Identify which cell holds the provided text, then report its [x, y] central coordinate. 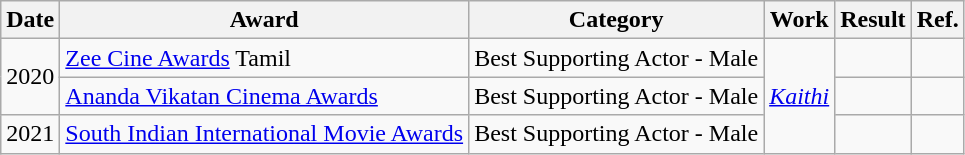
Ananda Vikatan Cinema Awards [264, 96]
Category [616, 20]
Award [264, 20]
Work [800, 20]
2021 [30, 134]
2020 [30, 77]
Zee Cine Awards Tamil [264, 58]
Ref. [938, 20]
Result [873, 20]
Date [30, 20]
Kaithi [800, 96]
South Indian International Movie Awards [264, 134]
